Determine the (x, y) coordinate at the center of the cell enclosing the given text.  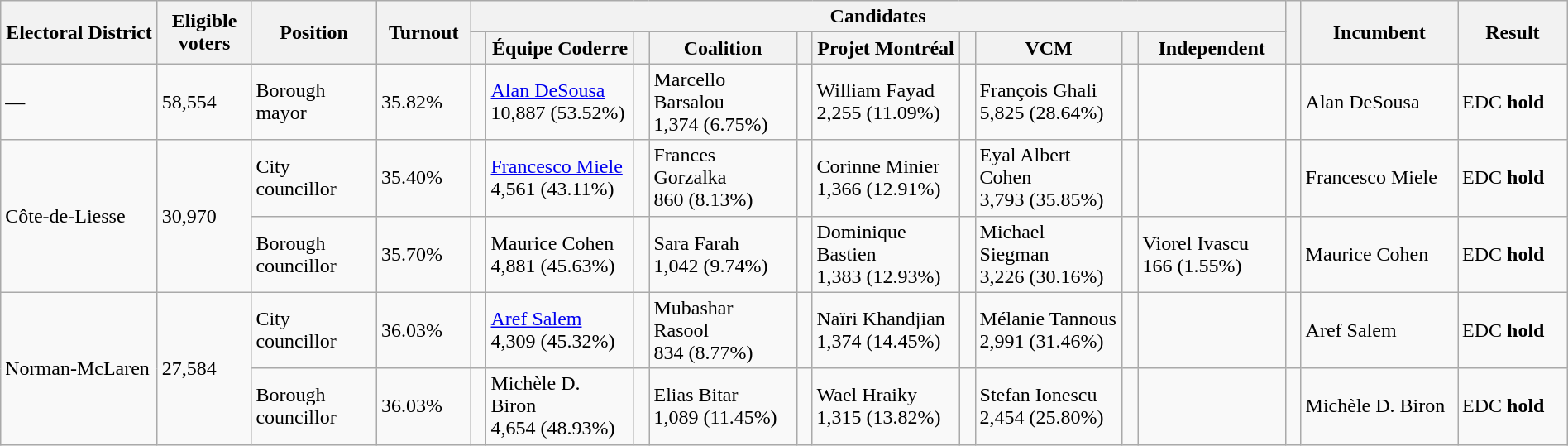
Côte-de-Liesse (79, 216)
Position (314, 32)
30,970 (204, 216)
Naïri Khandjian1,374 (14.45%) (886, 330)
— (79, 102)
Aref Salem4,309 (45.32%) (560, 330)
Eligible voters (204, 32)
Dominique Bastien1,383 (12.93%) (886, 254)
Turnout (423, 32)
Sara Farah1,042 (9.74%) (723, 254)
Francesco Miele (1379, 178)
Eyal Albert Cohen3,793 (35.85%) (1049, 178)
Francesco Miele4,561 (43.11%) (560, 178)
Norman-McLaren (79, 368)
Marcello Barsalou1,374 (6.75%) (723, 102)
58,554 (204, 102)
35.70% (423, 254)
Mubashar Rasool834 (8.77%) (723, 330)
Electoral District (79, 32)
Alan DeSousa10,887 (53.52%) (560, 102)
Elias Bitar1,089 (11.45%) (723, 406)
Maurice Cohen4,881 (45.63%) (560, 254)
Projet Montréal (886, 48)
Équipe Coderre (560, 48)
Frances Gorzalka860 (8.13%) (723, 178)
Borough mayor (314, 102)
Mélanie Tannous2,991 (31.46%) (1049, 330)
Coalition (723, 48)
Corinne Minier1,366 (12.91%) (886, 178)
Incumbent (1379, 32)
Independent (1212, 48)
Alan DeSousa (1379, 102)
27,584 (204, 368)
Maurice Cohen (1379, 254)
35.82% (423, 102)
William Fayad2,255 (11.09%) (886, 102)
Aref Salem (1379, 330)
Viorel Ivascu166 (1.55%) (1212, 254)
Stefan Ionescu2,454 (25.80%) (1049, 406)
Result (1512, 32)
35.40% (423, 178)
Michael Siegman3,226 (30.16%) (1049, 254)
François Ghali5,825 (28.64%) (1049, 102)
Michèle D. Biron (1379, 406)
Candidates (878, 17)
VCM (1049, 48)
Wael Hraiky1,315 (13.82%) (886, 406)
Michèle D. Biron4,654 (48.93%) (560, 406)
